From the cell containing the given text, extract its center point as (x, y) coordinate. 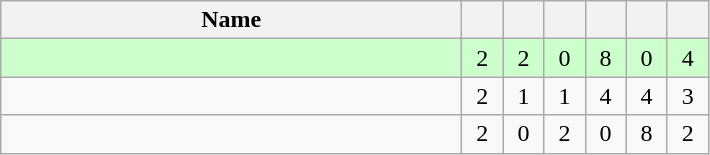
Name (232, 20)
3 (688, 96)
